Identify which cell holds the provided text, then report its [X, Y] central coordinate. 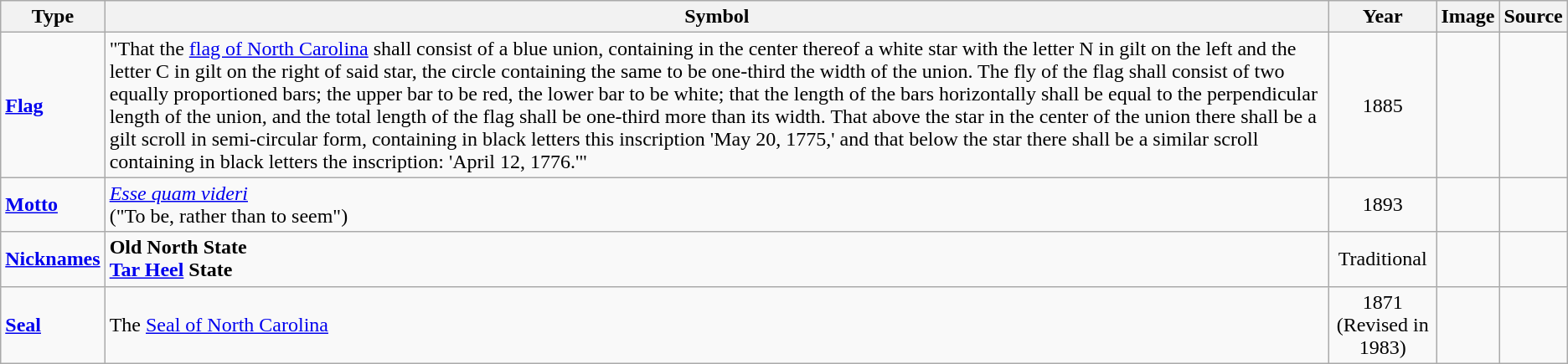
Seal [53, 325]
Traditional [1382, 259]
Year [1382, 17]
Symbol [717, 17]
1885 [1382, 105]
1893 [1382, 204]
Source [1533, 17]
Motto [53, 204]
1871(Revised in 1983) [1382, 325]
Esse quam videri("To be, rather than to seem") [717, 204]
Image [1467, 17]
Old North StateTar Heel State [717, 259]
The Seal of North Carolina [717, 325]
Type [53, 17]
Flag [53, 105]
Nicknames [53, 259]
